Identify which cell holds the provided text, then report its (x, y) central coordinate. 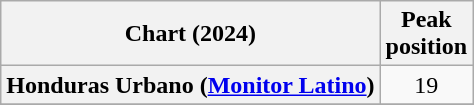
Honduras Urbano (Monitor Latino) (190, 85)
Chart (2024) (190, 34)
Peakposition (426, 34)
19 (426, 85)
